Detect which cell encompasses the target text, then output its [X, Y] center coordinate. 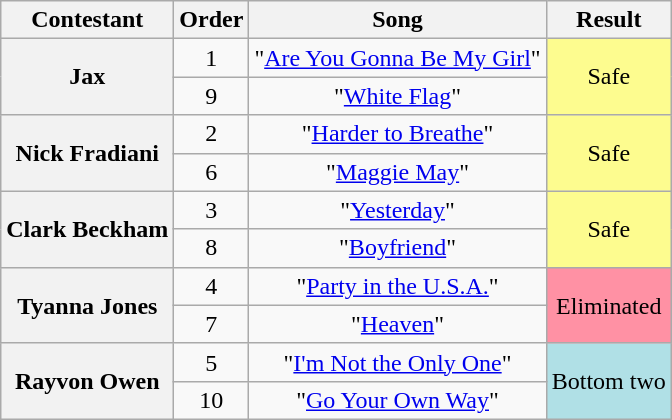
Order [212, 20]
2 [212, 134]
6 [212, 172]
"Yesterday" [398, 210]
"Party in the U.S.A." [398, 286]
Bottom two [608, 381]
"Go Your Own Way" [398, 400]
5 [212, 362]
Song [398, 20]
4 [212, 286]
"Harder to Breathe" [398, 134]
Tyanna Jones [88, 305]
Contestant [88, 20]
"I'm Not the Only One" [398, 362]
9 [212, 96]
"Are You Gonna Be My Girl" [398, 58]
"White Flag" [398, 96]
"Boyfriend" [398, 248]
Eliminated [608, 305]
10 [212, 400]
"Maggie May" [398, 172]
8 [212, 248]
1 [212, 58]
Result [608, 20]
Clark Beckham [88, 229]
Rayvon Owen [88, 381]
"Heaven" [398, 324]
3 [212, 210]
Nick Fradiani [88, 153]
Jax [88, 77]
7 [212, 324]
